Detect which cell encompasses the target text, then output its [X, Y] center coordinate. 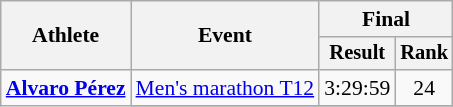
24 [424, 88]
Result [357, 54]
3:29:59 [357, 88]
Men's marathon T12 [226, 88]
Final [386, 19]
Alvaro Pérez [66, 88]
Rank [424, 54]
Event [226, 36]
Athlete [66, 36]
